Extract the [X, Y] coordinate from the center of the cell holding the provided text.  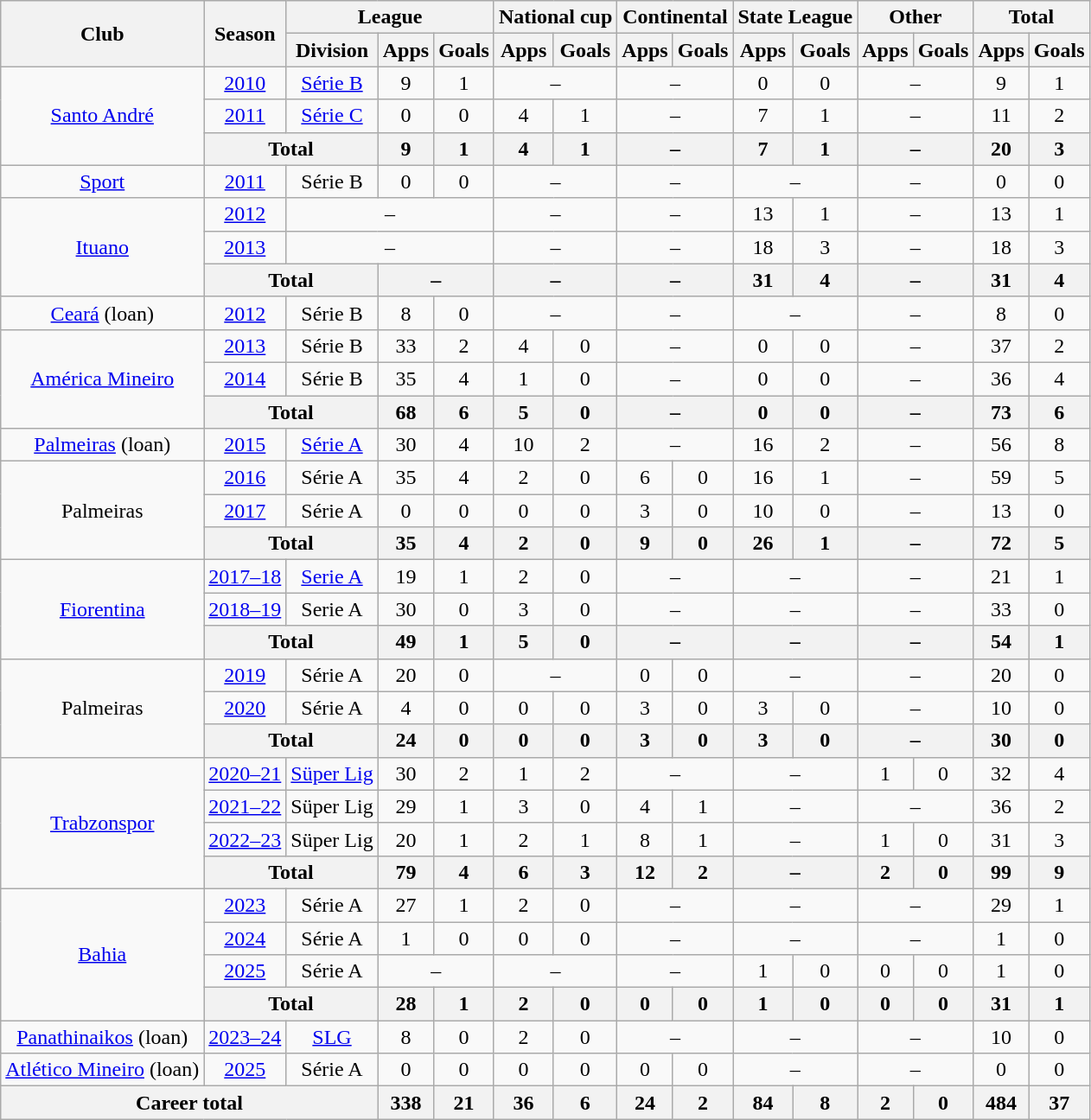
26 [762, 544]
19 [405, 576]
54 [1001, 642]
84 [762, 1103]
72 [1001, 544]
League [391, 17]
2024 [246, 938]
2014 [246, 379]
2020 [246, 708]
32 [1001, 773]
2023–24 [246, 1037]
49 [405, 642]
Panathinaikos (loan) [102, 1037]
2010 [246, 83]
338 [405, 1103]
Sport [102, 181]
2019 [246, 675]
99 [1001, 872]
Career total [189, 1103]
2015 [246, 445]
68 [405, 412]
National cup [555, 17]
Division [332, 50]
27 [405, 905]
56 [1001, 445]
Fiorentina [102, 609]
2017–18 [246, 576]
Atlético Mineiro (loan) [102, 1070]
12 [645, 872]
2020–21 [246, 773]
79 [405, 872]
América Mineiro [102, 379]
2023 [246, 905]
Bahia [102, 954]
Other [916, 17]
Série C [332, 116]
Trabzonspor [102, 823]
2018–19 [246, 609]
2022–23 [246, 839]
11 [1001, 116]
28 [405, 1004]
Ituano [102, 247]
2016 [246, 478]
484 [1001, 1103]
59 [1001, 478]
73 [1001, 412]
State League [795, 17]
SLG [332, 1037]
2021–22 [246, 806]
2017 [246, 511]
Club [102, 34]
Ceará (loan) [102, 313]
Continental [675, 17]
Season [246, 34]
Palmeiras (loan) [102, 445]
Santo André [102, 116]
